Provide the [X, Y] coordinate of the cell's center where the given text is located.  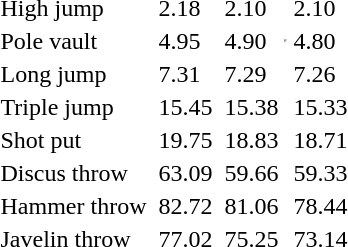
82.72 [186, 206]
15.38 [252, 107]
7.29 [252, 74]
19.75 [186, 140]
59.66 [252, 173]
15.45 [186, 107]
81.06 [252, 206]
4.95 [186, 41]
4.90 [252, 41]
18.83 [252, 140]
63.09 [186, 173]
7.31 [186, 74]
